Pinpoint the cell where the given text exists, returning its (x, y) midpoint coordinate. 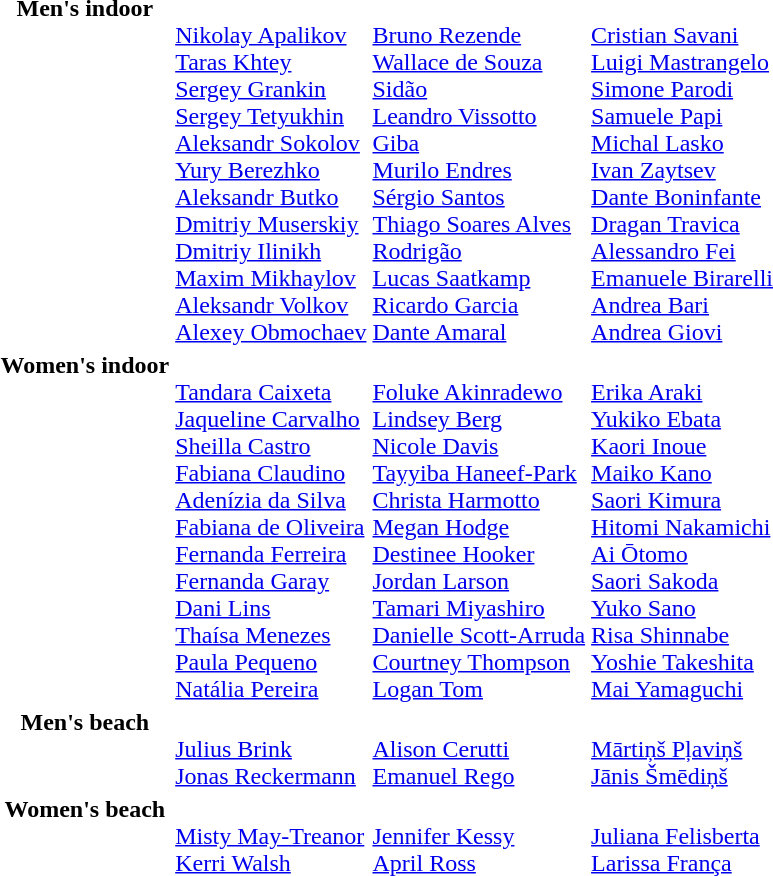
Julius BrinkJonas Reckermann (271, 749)
Alison CeruttiEmanuel Rego (479, 749)
